Detect which cell encompasses the target text, then output its (x, y) center coordinate. 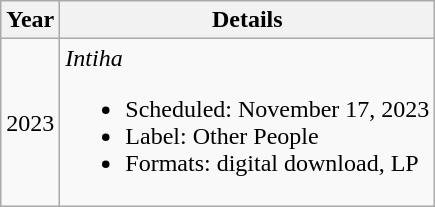
2023 (30, 122)
Intiha Scheduled: November 17, 2023Label: Other PeopleFormats: digital download, LP (248, 122)
Year (30, 20)
Details (248, 20)
